Pinpoint the cell where the given text exists, returning its (x, y) midpoint coordinate. 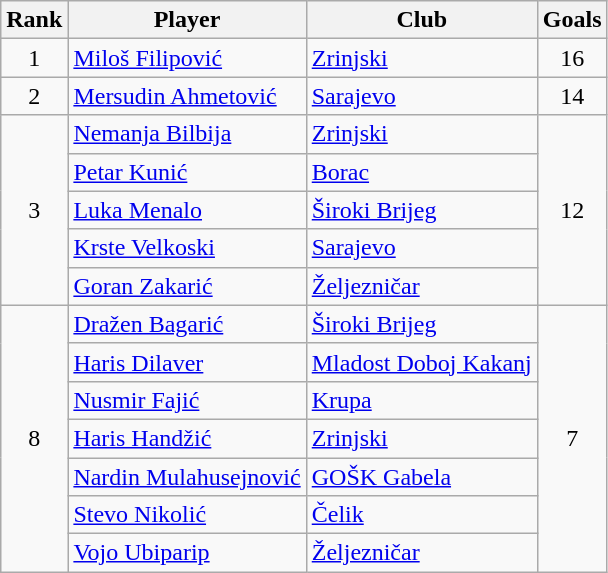
Petar Kunić (187, 172)
Krste Velkoski (187, 248)
Luka Menalo (187, 210)
Club (422, 20)
Haris Dilaver (187, 362)
Goals (572, 20)
Player (187, 20)
14 (572, 96)
Mladost Doboj Kakanj (422, 362)
Krupa (422, 400)
Mersudin Ahmetović (187, 96)
Haris Handžić (187, 438)
Borac (422, 172)
Stevo Nikolić (187, 515)
2 (34, 96)
16 (572, 58)
Nardin Mulahusejnović (187, 477)
GOŠK Gabela (422, 477)
Nusmir Fajić (187, 400)
Goran Zakarić (187, 286)
Čelik (422, 515)
Miloš Filipović (187, 58)
12 (572, 210)
Rank (34, 20)
1 (34, 58)
7 (572, 438)
Vojo Ubiparip (187, 553)
Nemanja Bilbija (187, 134)
Dražen Bagarić (187, 324)
8 (34, 438)
3 (34, 210)
